Identify which cell holds the provided text, then report its (X, Y) central coordinate. 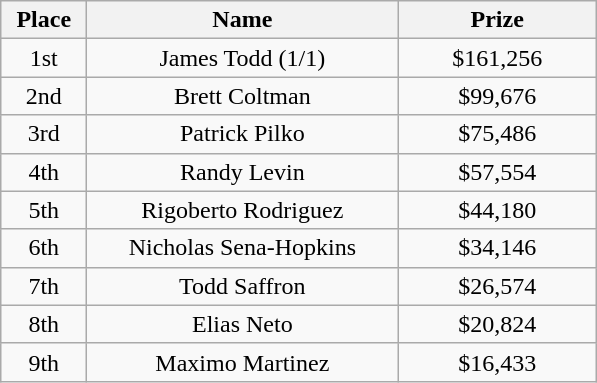
4th (44, 172)
2nd (44, 96)
$75,486 (498, 134)
1st (44, 58)
6th (44, 248)
Prize (498, 20)
$99,676 (498, 96)
8th (44, 324)
9th (44, 362)
Maximo Martinez (242, 362)
$57,554 (498, 172)
Nicholas Sena-Hopkins (242, 248)
$44,180 (498, 210)
James Todd (1/1) (242, 58)
Rigoberto Rodriguez (242, 210)
Randy Levin (242, 172)
$20,824 (498, 324)
$26,574 (498, 286)
Name (242, 20)
$161,256 (498, 58)
$16,433 (498, 362)
Brett Coltman (242, 96)
Patrick Pilko (242, 134)
Elias Neto (242, 324)
3rd (44, 134)
Place (44, 20)
Todd Saffron (242, 286)
7th (44, 286)
5th (44, 210)
$34,146 (498, 248)
